Find where the given text appears and provide that cell's center as (x, y) coordinate. 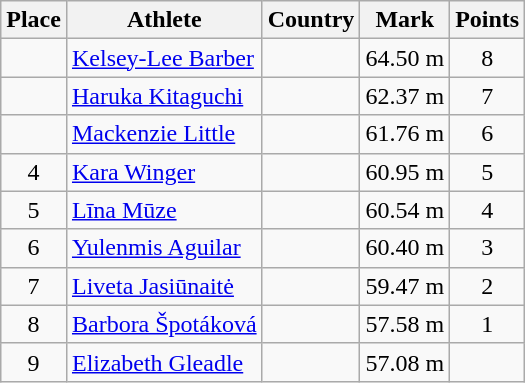
Elizabeth Gleadle (164, 362)
60.95 m (405, 172)
Līna Mūze (164, 210)
Points (488, 20)
Liveta Jasiūnaitė (164, 286)
62.37 m (405, 96)
1 (488, 324)
Athlete (164, 20)
Country (311, 20)
9 (34, 362)
64.50 m (405, 58)
61.76 m (405, 134)
3 (488, 248)
59.47 m (405, 286)
57.08 m (405, 362)
Kara Winger (164, 172)
Mackenzie Little (164, 134)
2 (488, 286)
Kelsey-Lee Barber (164, 58)
Mark (405, 20)
57.58 m (405, 324)
60.54 m (405, 210)
Yulenmis Aguilar (164, 248)
Barbora Špotáková (164, 324)
Haruka Kitaguchi (164, 96)
Place (34, 20)
60.40 m (405, 248)
